Return [X, Y] of the center of cell containing provided text 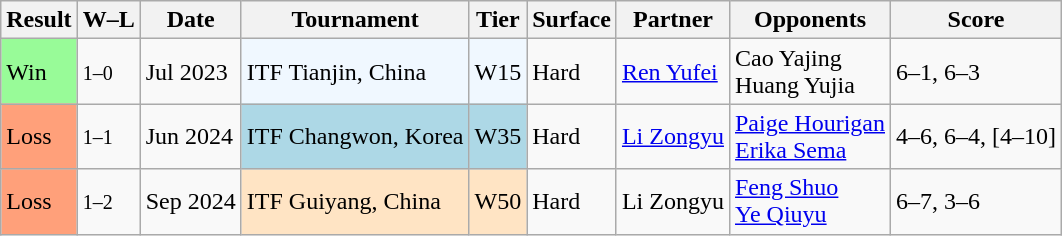
Paige Hourigan Erika Sema [810, 136]
1–1 [108, 136]
Date [190, 20]
Surface [572, 20]
6–7, 3–6 [976, 202]
Cao Yajing Huang Yujia [810, 72]
1–0 [108, 72]
Jul 2023 [190, 72]
Partner [672, 20]
W–L [108, 20]
W15 [498, 72]
Ren Yufei [672, 72]
1–2 [108, 202]
Result [39, 20]
Sep 2024 [190, 202]
Opponents [810, 20]
ITF Guiyang, China [355, 202]
ITF Changwon, Korea [355, 136]
Tournament [355, 20]
W50 [498, 202]
4–6, 6–4, [4–10] [976, 136]
Feng Shuo Ye Qiuyu [810, 202]
Win [39, 72]
Jun 2024 [190, 136]
W35 [498, 136]
Score [976, 20]
Tier [498, 20]
ITF Tianjin, China [355, 72]
6–1, 6–3 [976, 72]
